Pinpoint the cell where the given text exists, returning its (X, Y) midpoint coordinate. 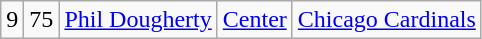
Center (254, 20)
75 (42, 20)
Chicago Cardinals (386, 20)
Phil Dougherty (138, 20)
9 (12, 20)
